From the cell containing the given text, extract its center point as (x, y) coordinate. 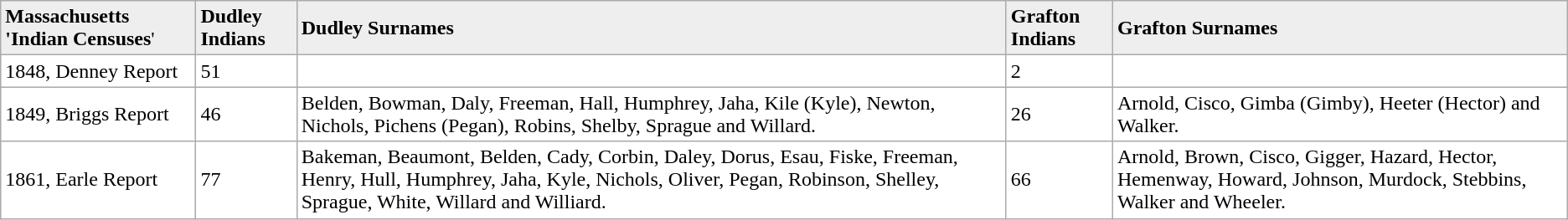
2 (1059, 71)
1861, Earle Report (99, 180)
51 (246, 71)
Grafton Indians (1059, 28)
Dudley Surnames (652, 28)
1848, Denney Report (99, 71)
46 (246, 114)
Arnold, Cisco, Gimba (Gimby), Heeter (Hector) and Walker. (1340, 114)
Arnold, Brown, Cisco, Gigger, Hazard, Hector, Hemenway, Howard, Johnson, Murdock, Stebbins, Walker and Wheeler. (1340, 180)
Grafton Surnames (1340, 28)
Belden, Bowman, Daly, Freeman, Hall, Humphrey, Jaha, Kile (Kyle), Newton, Nichols, Pichens (Pegan), Robins, Shelby, Sprague and Willard. (652, 114)
77 (246, 180)
Dudley Indians (246, 28)
66 (1059, 180)
1849, Briggs Report (99, 114)
26 (1059, 114)
Massachusetts 'Indian Censuses' (99, 28)
